For the text-containing cell, return its midpoint in (X, Y) coordinate format. 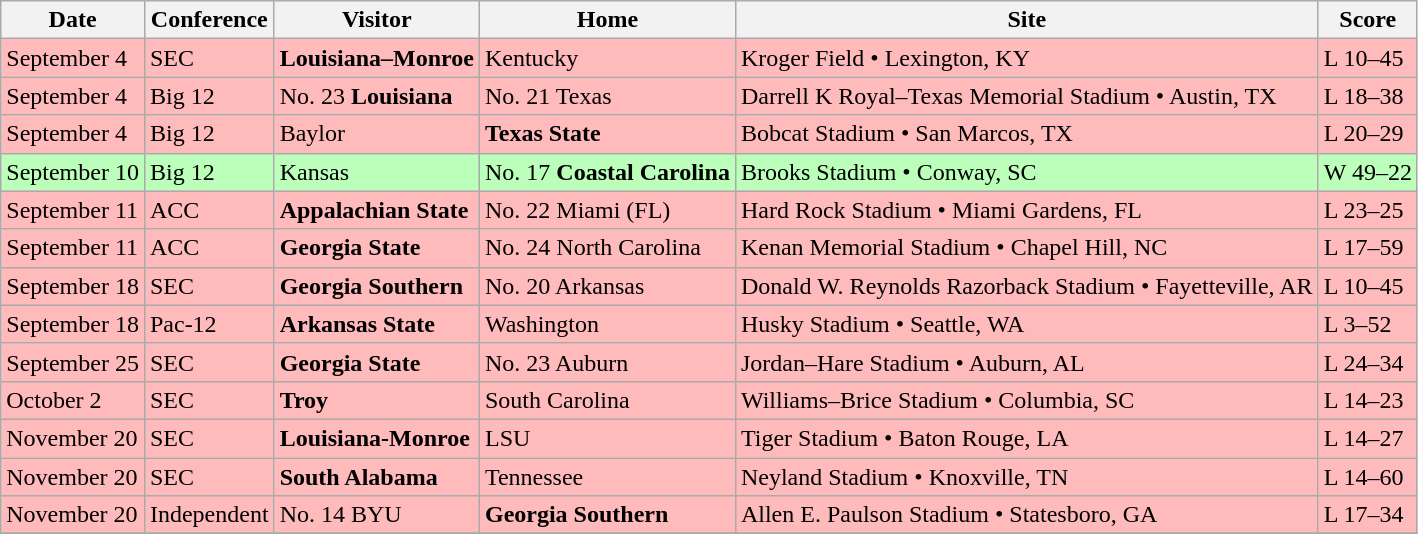
Tiger Stadium • Baton Rouge, LA (1026, 438)
Kenan Memorial Stadium • Chapel Hill, NC (1026, 248)
South Carolina (607, 400)
Texas State (607, 134)
Appalachian State (376, 210)
Brooks Stadium • Conway, SC (1026, 172)
South Alabama (376, 477)
L 17–34 (1368, 515)
L 23–25 (1368, 210)
Louisiana–Monroe (376, 58)
Bobcat Stadium • San Marcos, TX (1026, 134)
Conference (209, 20)
Score (1368, 20)
Allen E. Paulson Stadium • Statesboro, GA (1026, 515)
Washington (607, 324)
Hard Rock Stadium • Miami Gardens, FL (1026, 210)
Williams–Brice Stadium • Columbia, SC (1026, 400)
L 24–34 (1368, 362)
Troy (376, 400)
No. 24 North Carolina (607, 248)
No. 20 Arkansas (607, 286)
Baylor (376, 134)
Neyland Stadium • Knoxville, TN (1026, 477)
L 3–52 (1368, 324)
No. 23 Louisiana (376, 96)
L 18–38 (1368, 96)
No. 22 Miami (FL) (607, 210)
Jordan–Hare Stadium • Auburn, AL (1026, 362)
Pac-12 (209, 324)
LSU (607, 438)
September 10 (73, 172)
Independent (209, 515)
Tennessee (607, 477)
L 14–60 (1368, 477)
September 25 (73, 362)
L 17–59 (1368, 248)
L 14–27 (1368, 438)
October 2 (73, 400)
No. 23 Auburn (607, 362)
Louisiana-Monroe (376, 438)
Kansas (376, 172)
Donald W. Reynolds Razorback Stadium • Fayetteville, AR (1026, 286)
No. 14 BYU (376, 515)
Visitor (376, 20)
Kroger Field • Lexington, KY (1026, 58)
Site (1026, 20)
Arkansas State (376, 324)
Home (607, 20)
Kentucky (607, 58)
Darrell K Royal–Texas Memorial Stadium • Austin, TX (1026, 96)
Husky Stadium • Seattle, WA (1026, 324)
Date (73, 20)
L 20–29 (1368, 134)
W 49–22 (1368, 172)
No. 17 Coastal Carolina (607, 172)
L 14–23 (1368, 400)
No. 21 Texas (607, 96)
